Return the [x, y] coordinate for the center point of the cell that contains the specified text.  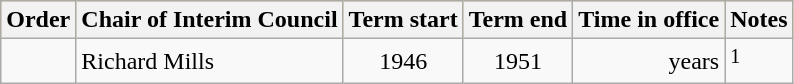
Richard Mills [210, 62]
1946 [403, 62]
Notes [759, 20]
1951 [518, 62]
years [649, 62]
Time in office [649, 20]
Term end [518, 20]
Order [38, 20]
1 [759, 62]
Term start [403, 20]
Chair of Interim Council [210, 20]
